Output the [X, Y] coordinate of the center of the cell containing the given text.  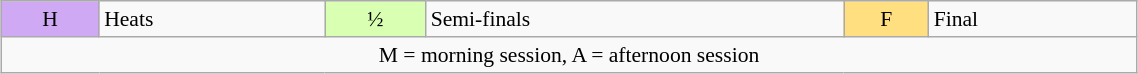
H [50, 19]
Heats [212, 19]
Final [1033, 19]
M = morning session, A = afternoon session [569, 54]
½ [375, 19]
F [886, 19]
Semi-finals [636, 19]
